Output the (x, y) coordinate of the center of the cell containing the given text.  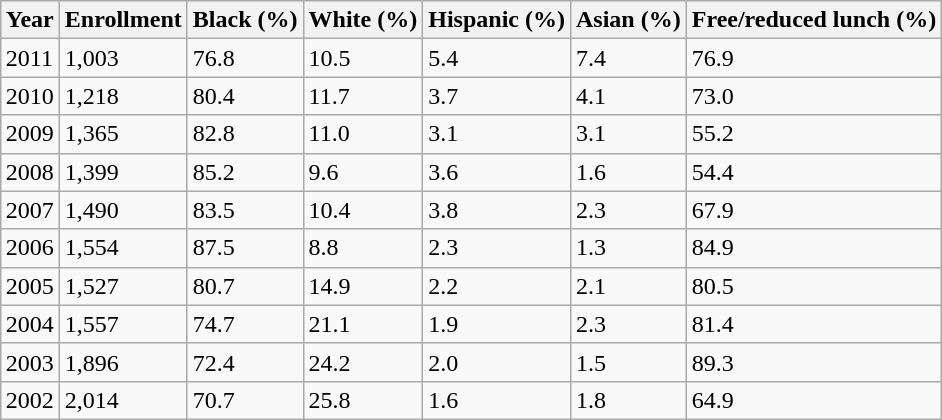
81.4 (814, 324)
White (%) (363, 20)
2010 (30, 96)
1,527 (123, 286)
Black (%) (245, 20)
10.5 (363, 58)
7.4 (628, 58)
3.7 (497, 96)
54.4 (814, 172)
3.8 (497, 210)
4.1 (628, 96)
74.7 (245, 324)
2,014 (123, 400)
3.6 (497, 172)
83.5 (245, 210)
2011 (30, 58)
80.4 (245, 96)
1,554 (123, 248)
2006 (30, 248)
2007 (30, 210)
2.1 (628, 286)
2.2 (497, 286)
1,399 (123, 172)
64.9 (814, 400)
Hispanic (%) (497, 20)
1,365 (123, 134)
82.8 (245, 134)
Free/reduced lunch (%) (814, 20)
2004 (30, 324)
Enrollment (123, 20)
1,490 (123, 210)
11.0 (363, 134)
2002 (30, 400)
14.9 (363, 286)
1.3 (628, 248)
21.1 (363, 324)
84.9 (814, 248)
2008 (30, 172)
55.2 (814, 134)
5.4 (497, 58)
8.8 (363, 248)
Year (30, 20)
1.8 (628, 400)
1,003 (123, 58)
76.8 (245, 58)
73.0 (814, 96)
1,218 (123, 96)
Asian (%) (628, 20)
76.9 (814, 58)
70.7 (245, 400)
2003 (30, 362)
2009 (30, 134)
85.2 (245, 172)
10.4 (363, 210)
80.7 (245, 286)
72.4 (245, 362)
1,896 (123, 362)
1,557 (123, 324)
2005 (30, 286)
11.7 (363, 96)
1.9 (497, 324)
1.5 (628, 362)
24.2 (363, 362)
87.5 (245, 248)
67.9 (814, 210)
9.6 (363, 172)
89.3 (814, 362)
2.0 (497, 362)
80.5 (814, 286)
25.8 (363, 400)
